Capture the cell that displays the provided text and extract its [X, Y] central coordinate. 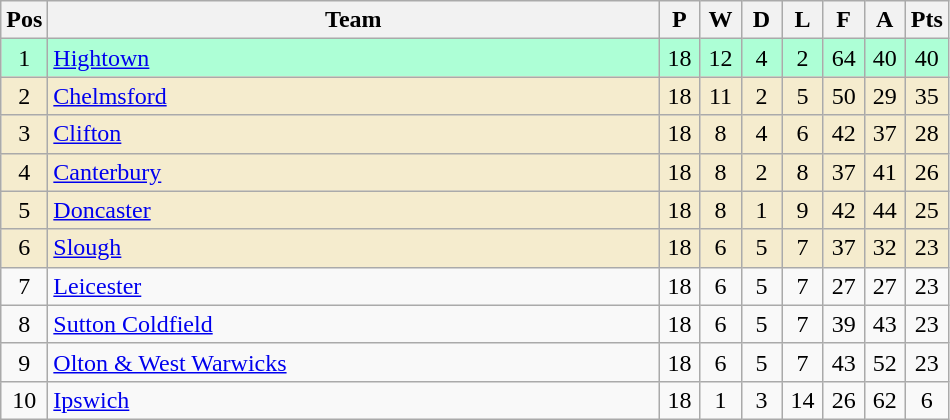
Slough [354, 248]
10 [24, 400]
25 [926, 210]
Hightown [354, 58]
Doncaster [354, 210]
39 [844, 324]
A [884, 20]
W [720, 20]
Sutton Coldfield [354, 324]
Pts [926, 20]
Olton & West Warwicks [354, 362]
Leicester [354, 286]
32 [884, 248]
62 [884, 400]
11 [720, 96]
Chelmsford [354, 96]
12 [720, 58]
50 [844, 96]
Ipswich [354, 400]
44 [884, 210]
41 [884, 172]
35 [926, 96]
14 [802, 400]
D [762, 20]
64 [844, 58]
L [802, 20]
Pos [24, 20]
28 [926, 134]
29 [884, 96]
Clifton [354, 134]
F [844, 20]
52 [884, 362]
Canterbury [354, 172]
P [680, 20]
Team [354, 20]
